Detect which cell encompasses the target text, then output its (x, y) center coordinate. 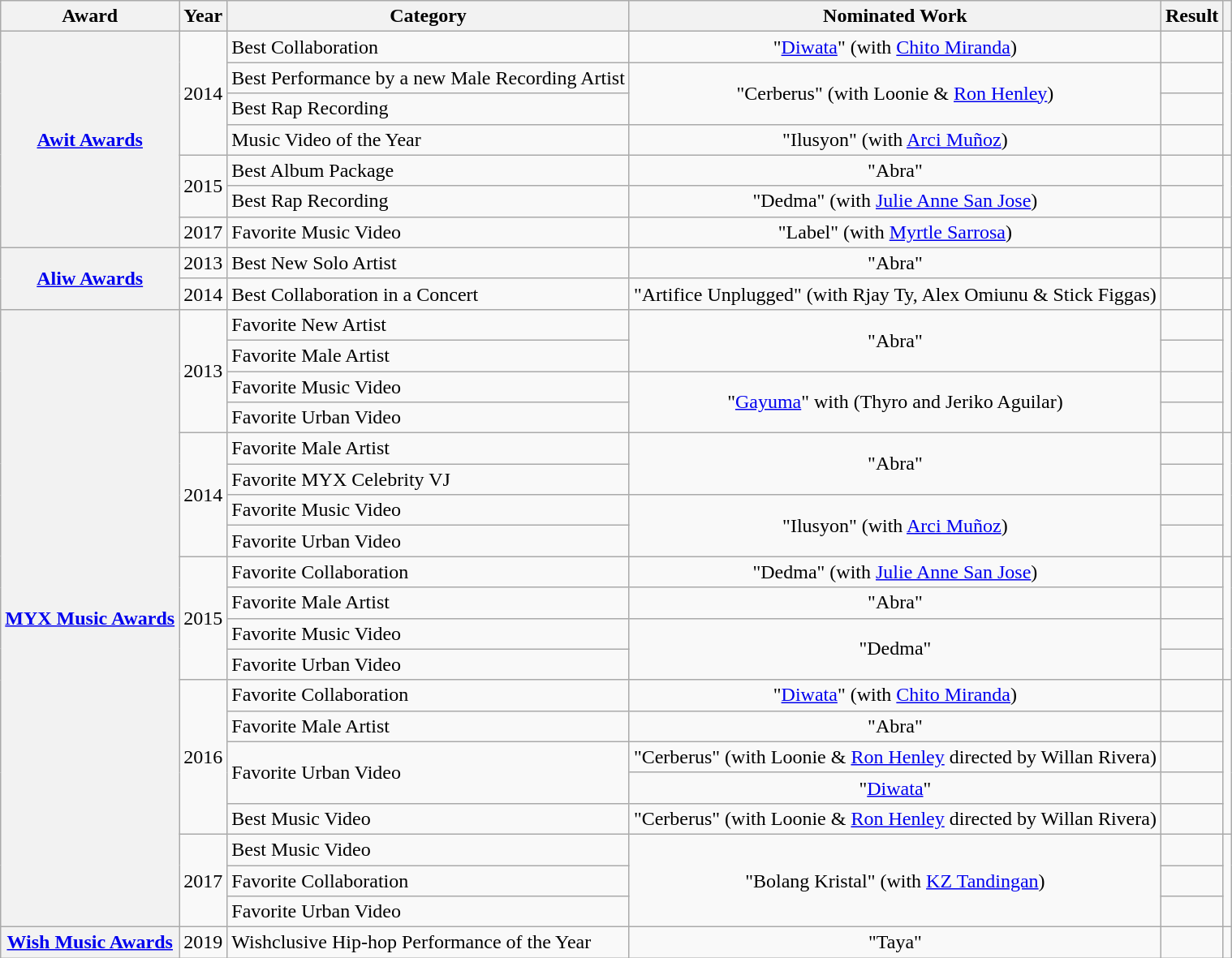
"Diwata" (894, 788)
Favorite New Artist (429, 324)
Wishclusive Hip-hop Performance of the Year (429, 943)
2019 (203, 943)
Best Collaboration in a Concert (429, 294)
"Artifice Unplugged" (with Rjay Ty, Alex Omiunu & Stick Figgas) (894, 294)
"Gayuma" with (Thyro and Jeriko Aguilar) (894, 402)
Award (90, 16)
Category (429, 16)
Year (203, 16)
"Dedma" (894, 649)
Aliw Awards (90, 278)
Music Video of the Year (429, 140)
Best New Solo Artist (429, 263)
Result (1191, 16)
Best Performance by a new Male Recording Artist (429, 78)
"Bolang Kristal" (with KZ Tandingan) (894, 880)
"Label" (with Myrtle Sarrosa) (894, 232)
MYX Music Awards (90, 618)
"Cerberus" (with Loonie & Ron Henley) (894, 93)
Awit Awards (90, 140)
Wish Music Awards (90, 943)
Favorite MYX Celebrity VJ (429, 479)
Nominated Work (894, 16)
2016 (203, 757)
"Taya" (894, 943)
Best Collaboration (429, 47)
Best Album Package (429, 170)
